Scan for the cell matching the given text and deliver its [X, Y] coordinate at center. 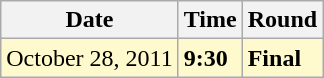
Time [210, 20]
Date [90, 20]
Round [282, 20]
Final [282, 58]
9:30 [210, 58]
October 28, 2011 [90, 58]
